Detect which cell encompasses the target text, then output its (X, Y) center coordinate. 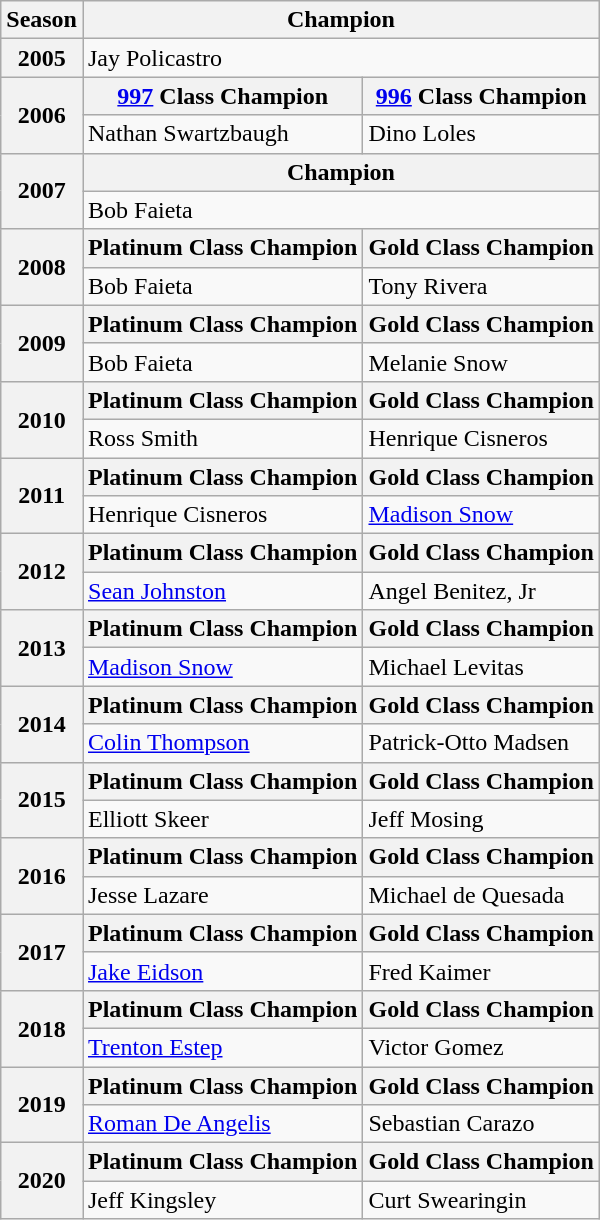
Season (42, 20)
2016 (42, 876)
2019 (42, 1104)
Curt Swearingin (481, 1200)
Trenton Estep (222, 1047)
2012 (42, 572)
2005 (42, 58)
Colin Thompson (222, 743)
2010 (42, 419)
Michael Levitas (481, 667)
997 Class Champion (222, 96)
2011 (42, 496)
Ross Smith (222, 438)
2020 (42, 1181)
2018 (42, 1028)
Nathan Swartzbaugh (222, 134)
2007 (42, 191)
Patrick-Otto Madsen (481, 743)
Angel Benitez, Jr (481, 591)
2014 (42, 724)
Dino Loles (481, 134)
2017 (42, 952)
Jeff Kingsley (222, 1200)
Roman De Angelis (222, 1124)
Elliott Skeer (222, 819)
Michael de Quesada (481, 895)
Jeff Mosing (481, 819)
Jesse Lazare (222, 895)
Sean Johnston (222, 591)
Sebastian Carazo (481, 1124)
996 Class Champion (481, 96)
Tony Rivera (481, 286)
2006 (42, 115)
Victor Gomez (481, 1047)
Jay Policastro (340, 58)
2008 (42, 267)
2013 (42, 648)
Fred Kaimer (481, 971)
2015 (42, 800)
Melanie Snow (481, 362)
2009 (42, 343)
Jake Eidson (222, 971)
